Capture the cell that displays the provided text and extract its [x, y] central coordinate. 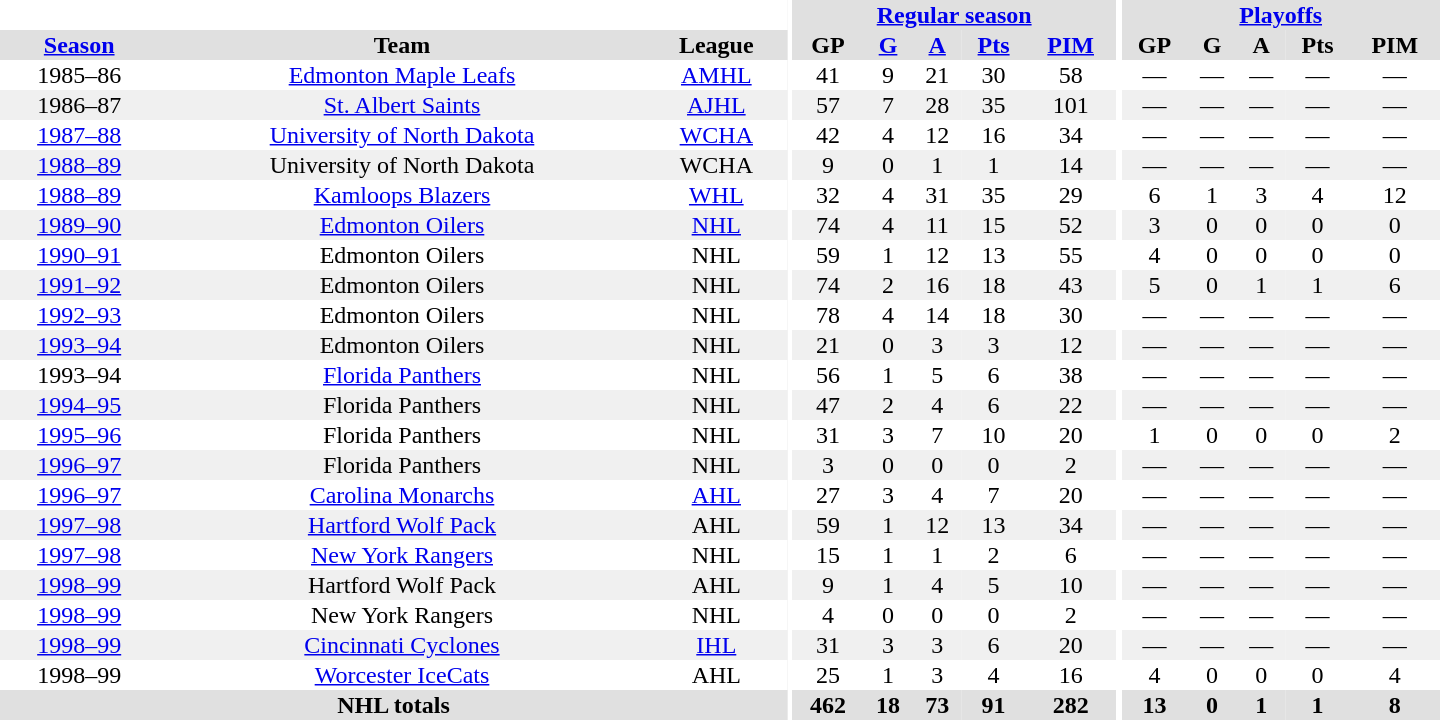
League [716, 45]
Edmonton Maple Leafs [402, 75]
1992–93 [79, 315]
1989–90 [79, 225]
38 [1070, 375]
11 [938, 225]
IHL [716, 645]
St. Albert Saints [402, 105]
55 [1070, 255]
1995–96 [79, 435]
25 [828, 675]
27 [828, 495]
Cincinnati Cyclones [402, 645]
28 [938, 105]
42 [828, 135]
Playoffs [1280, 15]
56 [828, 375]
52 [1070, 225]
AJHL [716, 105]
282 [1070, 705]
WHL [716, 195]
22 [1070, 405]
29 [1070, 195]
58 [1070, 75]
1990–91 [79, 255]
41 [828, 75]
Regular season [954, 15]
462 [828, 705]
AMHL [716, 75]
Kamloops Blazers [402, 195]
73 [938, 705]
Team [402, 45]
NHL totals [394, 705]
43 [1070, 285]
Worcester IceCats [402, 675]
1985–86 [79, 75]
1991–92 [79, 285]
Season [79, 45]
101 [1070, 105]
57 [828, 105]
32 [828, 195]
47 [828, 405]
1987–88 [79, 135]
1986–87 [79, 105]
Carolina Monarchs [402, 495]
1994–95 [79, 405]
8 [1394, 705]
78 [828, 315]
91 [994, 705]
